Return the (X, Y) coordinate for the center point of the cell that contains the specified text.  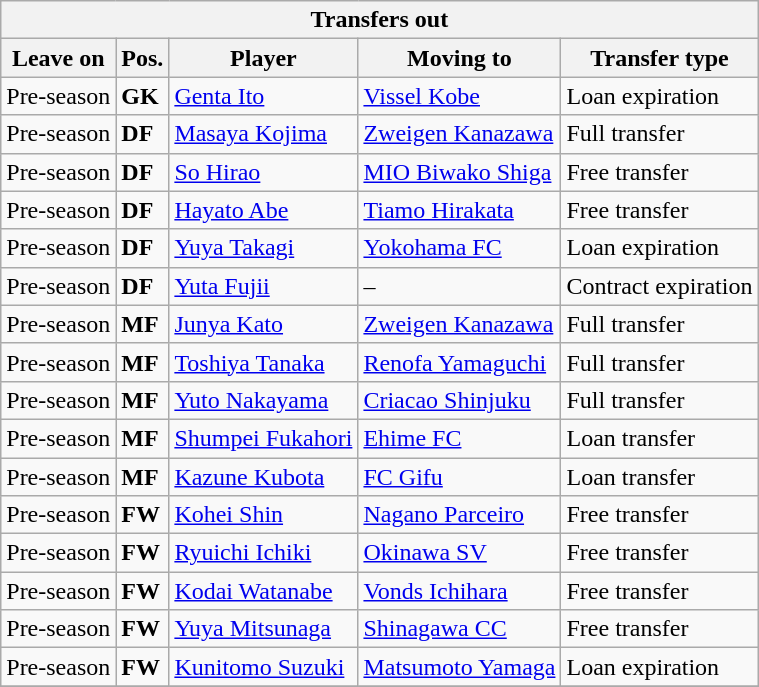
Junya Kato (264, 324)
Contract expiration (660, 286)
GK (142, 96)
Yuya Mitsunaga (264, 629)
Yokohama FC (460, 248)
Player (264, 58)
Kunitomo Suzuki (264, 667)
Masaya Kojima (264, 134)
MIO Biwako Shiga (460, 172)
Tiamo Hirakata (460, 210)
Kohei Shin (264, 515)
Shinagawa CC (460, 629)
Shumpei Fukahori (264, 438)
Transfers out (380, 20)
Ryuichi Ichiki (264, 553)
Okinawa SV (460, 553)
Pos. (142, 58)
Yuto Nakayama (264, 400)
Ehime FC (460, 438)
Kodai Watanabe (264, 591)
Kazune Kubota (264, 477)
Vissel Kobe (460, 96)
FC Gifu (460, 477)
Yuta Fujii (264, 286)
Yuya Takagi (264, 248)
Transfer type (660, 58)
Nagano Parceiro (460, 515)
Renofa Yamaguchi (460, 362)
Vonds Ichihara (460, 591)
Matsumoto Yamaga (460, 667)
Genta Ito (264, 96)
Toshiya Tanaka (264, 362)
Moving to (460, 58)
So Hirao (264, 172)
Hayato Abe (264, 210)
– (460, 286)
Criacao Shinjuku (460, 400)
Leave on (58, 58)
